Search for the cell housing the specified text and yield its [x, y] center coordinate. 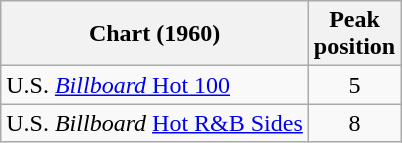
Peakposition [354, 34]
8 [354, 123]
U.S. Billboard Hot R&B Sides [155, 123]
U.S. Billboard Hot 100 [155, 85]
5 [354, 85]
Chart (1960) [155, 34]
